Search for the cell housing the specified text and yield its [X, Y] center coordinate. 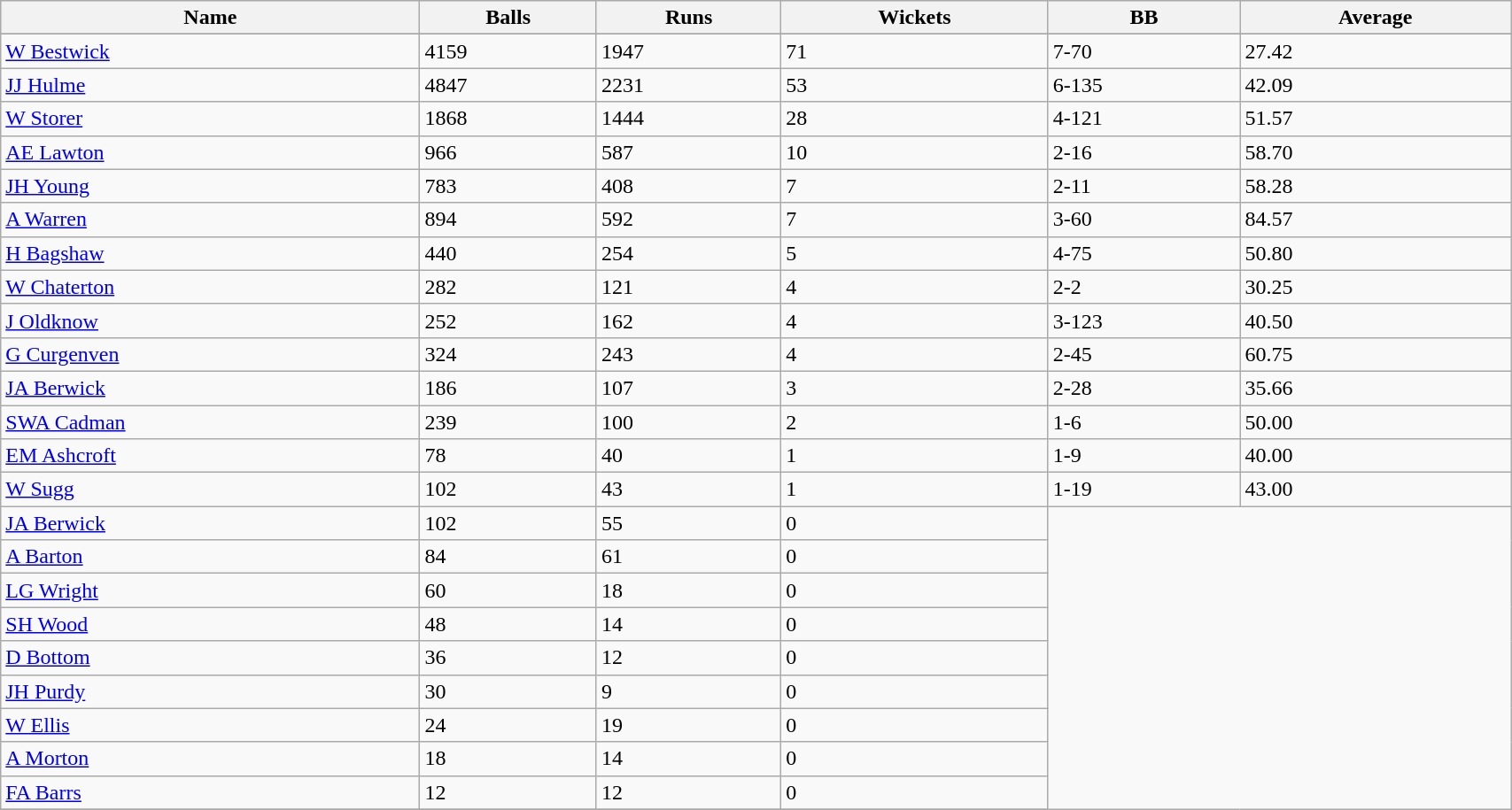
2-28 [1144, 388]
2231 [688, 85]
LG Wright [211, 590]
84.57 [1376, 220]
42.09 [1376, 85]
107 [688, 388]
D Bottom [211, 658]
A Warren [211, 220]
19 [688, 725]
53 [914, 85]
2 [914, 422]
W Storer [211, 119]
35.66 [1376, 388]
3 [914, 388]
48 [508, 624]
SWA Cadman [211, 422]
Name [211, 18]
SH Wood [211, 624]
AE Lawton [211, 152]
239 [508, 422]
84 [508, 557]
W Bestwick [211, 51]
592 [688, 220]
3-60 [1144, 220]
2-11 [1144, 186]
60.75 [1376, 354]
51.57 [1376, 119]
JH Young [211, 186]
JJ Hulme [211, 85]
2-2 [1144, 287]
58.70 [1376, 152]
55 [688, 523]
43.00 [1376, 490]
30.25 [1376, 287]
JH Purdy [211, 691]
Wickets [914, 18]
894 [508, 220]
4847 [508, 85]
9 [688, 691]
71 [914, 51]
10 [914, 152]
1947 [688, 51]
324 [508, 354]
40 [688, 456]
43 [688, 490]
28 [914, 119]
783 [508, 186]
30 [508, 691]
440 [508, 253]
58.28 [1376, 186]
1868 [508, 119]
W Sugg [211, 490]
3-123 [1144, 320]
A Barton [211, 557]
50.80 [1376, 253]
7-70 [1144, 51]
966 [508, 152]
4-121 [1144, 119]
40.50 [1376, 320]
408 [688, 186]
40.00 [1376, 456]
1-6 [1144, 422]
78 [508, 456]
254 [688, 253]
61 [688, 557]
100 [688, 422]
EM Ashcroft [211, 456]
4159 [508, 51]
186 [508, 388]
FA Barrs [211, 792]
6-135 [1144, 85]
252 [508, 320]
Balls [508, 18]
Runs [688, 18]
36 [508, 658]
162 [688, 320]
4-75 [1144, 253]
BB [1144, 18]
27.42 [1376, 51]
J Oldknow [211, 320]
1-9 [1144, 456]
A Morton [211, 759]
50.00 [1376, 422]
W Ellis [211, 725]
5 [914, 253]
1444 [688, 119]
121 [688, 287]
2-45 [1144, 354]
243 [688, 354]
24 [508, 725]
G Curgenven [211, 354]
H Bagshaw [211, 253]
1-19 [1144, 490]
W Chaterton [211, 287]
282 [508, 287]
2-16 [1144, 152]
Average [1376, 18]
587 [688, 152]
60 [508, 590]
